Determine the (X, Y) coordinate at the center of the cell enclosing the given text.  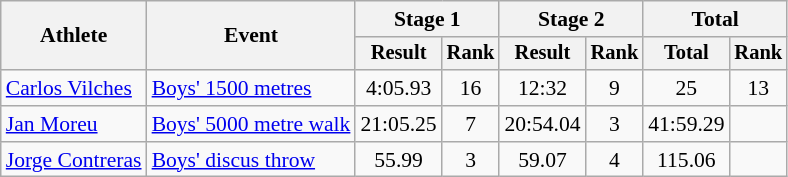
Boys' 1500 metres (252, 88)
Stage 1 (427, 19)
16 (471, 88)
Carlos Vilches (74, 88)
21:05.25 (398, 124)
Boys' 5000 metre walk (252, 124)
13 (759, 88)
41:59.29 (686, 124)
3 (615, 124)
20:54.04 (542, 124)
25 (686, 88)
Jan Moreu (74, 124)
Event (252, 36)
Athlete (74, 36)
9 (615, 88)
4:05.93 (398, 88)
Stage 2 (571, 19)
7 (471, 124)
12:32 (542, 88)
